Capture the cell that displays the provided text and extract its (x, y) central coordinate. 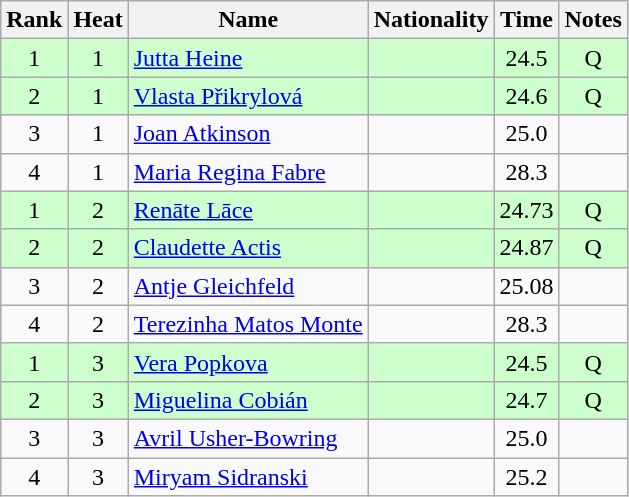
Rank (34, 20)
24.6 (526, 96)
Miryam Sidranski (248, 477)
25.2 (526, 477)
Vlasta Přikrylová (248, 96)
Time (526, 20)
Avril Usher-Bowring (248, 438)
Nationality (431, 20)
Renāte Lāce (248, 210)
Claudette Actis (248, 248)
25.08 (526, 286)
Joan Atkinson (248, 134)
Miguelina Cobián (248, 400)
24.7 (526, 400)
24.87 (526, 248)
Notes (593, 20)
Antje Gleichfeld (248, 286)
Name (248, 20)
Vera Popkova (248, 362)
Jutta Heine (248, 58)
Terezinha Matos Monte (248, 324)
Maria Regina Fabre (248, 172)
Heat (98, 20)
24.73 (526, 210)
